Find where the given text appears and provide that cell's center as [x, y] coordinate. 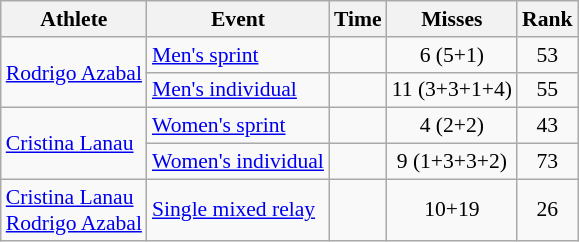
Cristina Lanau [74, 144]
Rank [548, 19]
4 (2+2) [452, 126]
73 [548, 162]
Men's sprint [238, 55]
10+19 [452, 210]
11 (3+3+1+4) [452, 90]
Men's individual [238, 90]
9 (1+3+3+2) [452, 162]
26 [548, 210]
Misses [452, 19]
Women's sprint [238, 126]
55 [548, 90]
53 [548, 55]
Athlete [74, 19]
Time [358, 19]
Rodrigo Azabal [74, 72]
Cristina LanauRodrigo Azabal [74, 210]
Single mixed relay [238, 210]
6 (5+1) [452, 55]
Event [238, 19]
Women's individual [238, 162]
43 [548, 126]
